Search for the cell housing the specified text and yield its [X, Y] center coordinate. 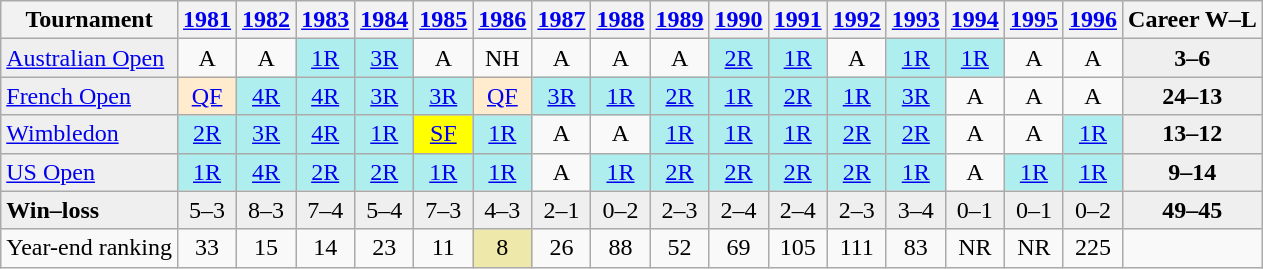
1988 [620, 20]
83 [916, 248]
1996 [1092, 20]
1994 [974, 20]
French Open [90, 96]
1991 [798, 20]
7–4 [326, 210]
1983 [326, 20]
49–45 [1193, 210]
Wimbledon [90, 134]
Career W–L [1193, 20]
24–13 [1193, 96]
1989 [680, 20]
5–4 [384, 210]
2–1 [562, 210]
Tournament [90, 20]
33 [208, 248]
1995 [1034, 20]
225 [1092, 248]
SF [444, 134]
US Open [90, 172]
26 [562, 248]
5–3 [208, 210]
4–3 [502, 210]
8–3 [266, 210]
3–6 [1193, 58]
8 [502, 248]
1990 [738, 20]
1981 [208, 20]
69 [738, 248]
111 [856, 248]
1993 [916, 20]
NH [502, 58]
14 [326, 248]
23 [384, 248]
7–3 [444, 210]
Australian Open [90, 58]
11 [444, 248]
13–12 [1193, 134]
52 [680, 248]
1986 [502, 20]
Year-end ranking [90, 248]
1982 [266, 20]
88 [620, 248]
1984 [384, 20]
1987 [562, 20]
3–4 [916, 210]
105 [798, 248]
Win–loss [90, 210]
1992 [856, 20]
9–14 [1193, 172]
1985 [444, 20]
15 [266, 248]
